Locate the cell with the specified text and output its [x, y] center coordinate. 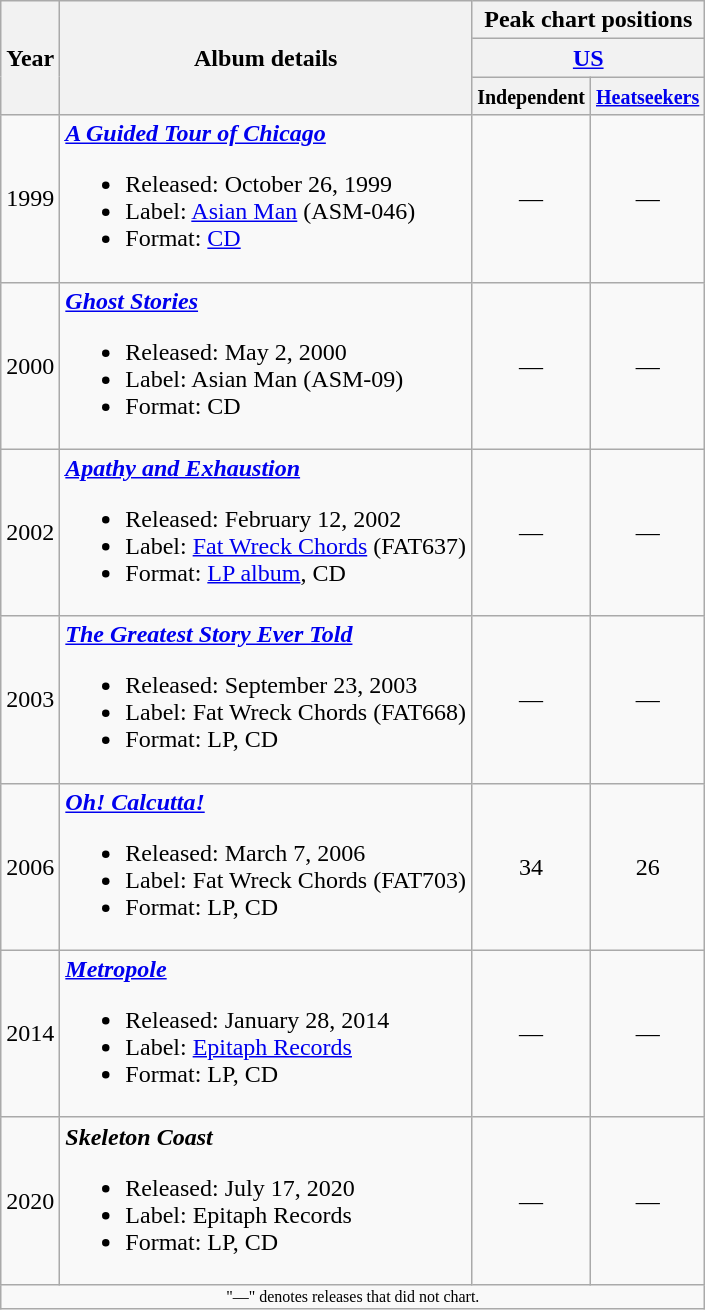
Album details [266, 58]
1999 [30, 198]
Ghost StoriesReleased: May 2, 2000Label: Asian Man (ASM-09)Format: CD [266, 366]
Year [30, 58]
The Greatest Story Ever ToldReleased: September 23, 2003Label: Fat Wreck Chords (FAT668)Format: LP, CD [266, 700]
34 [532, 866]
Apathy and ExhaustionReleased: February 12, 2002Label: Fat Wreck Chords (FAT637)Format: LP album, CD [266, 532]
2014 [30, 1034]
"—" denotes releases that did not chart. [353, 1296]
26 [647, 866]
Peak chart positions [588, 20]
MetropoleReleased: January 28, 2014Label: Epitaph RecordsFormat: LP, CD [266, 1034]
Oh! Calcutta!Released: March 7, 2006Label: Fat Wreck Chords (FAT703)Format: LP, CD [266, 866]
2020 [30, 1200]
Skeleton CoastReleased: July 17, 2020Label: Epitaph RecordsFormat: LP, CD [266, 1200]
2006 [30, 866]
2003 [30, 700]
A Guided Tour of ChicagoReleased: October 26, 1999Label: Asian Man (ASM-046)Format: CD [266, 198]
2000 [30, 366]
Independent [532, 96]
US [588, 58]
2002 [30, 532]
Heatseekers [647, 96]
